Scan for the cell matching the given text and deliver its [x, y] coordinate at center. 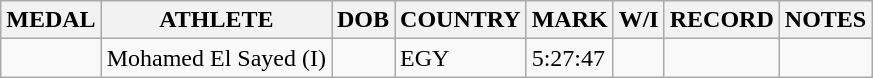
5:27:47 [570, 58]
NOTES [825, 20]
W/I [638, 20]
Mohamed El Sayed (I) [216, 58]
DOB [364, 20]
ATHLETE [216, 20]
MARK [570, 20]
MEDAL [51, 20]
COUNTRY [461, 20]
EGY [461, 58]
RECORD [722, 20]
